Output the [x, y] coordinate of the center of the cell containing the given text.  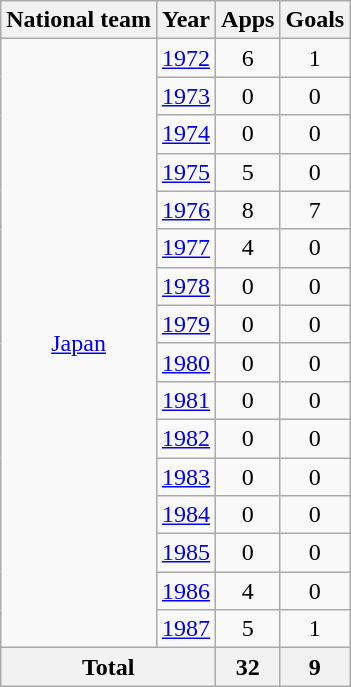
1983 [186, 477]
1973 [186, 96]
Year [186, 20]
1980 [186, 362]
1982 [186, 438]
1981 [186, 400]
8 [248, 210]
1984 [186, 515]
Total [108, 667]
Goals [315, 20]
1985 [186, 553]
1979 [186, 324]
9 [315, 667]
6 [248, 58]
1977 [186, 248]
Apps [248, 20]
National team [79, 20]
1986 [186, 591]
Japan [79, 344]
1976 [186, 210]
1974 [186, 134]
1978 [186, 286]
1972 [186, 58]
7 [315, 210]
32 [248, 667]
1975 [186, 172]
1987 [186, 629]
